Provide the (x, y) coordinate of the cell's center where the given text is located.  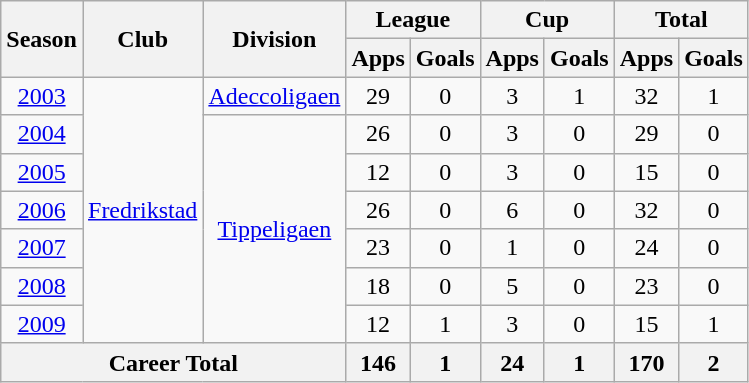
Career Total (174, 362)
Total (681, 20)
2006 (42, 210)
146 (378, 362)
2 (714, 362)
Club (142, 39)
2009 (42, 324)
2005 (42, 172)
League (413, 20)
Fredrikstad (142, 210)
5 (512, 286)
Division (274, 39)
Tippeligaen (274, 229)
18 (378, 286)
2008 (42, 286)
Cup (547, 20)
2003 (42, 96)
Season (42, 39)
6 (512, 210)
170 (646, 362)
2004 (42, 134)
2007 (42, 248)
Adeccoligaen (274, 96)
